Return [x, y] of the center of cell containing provided text 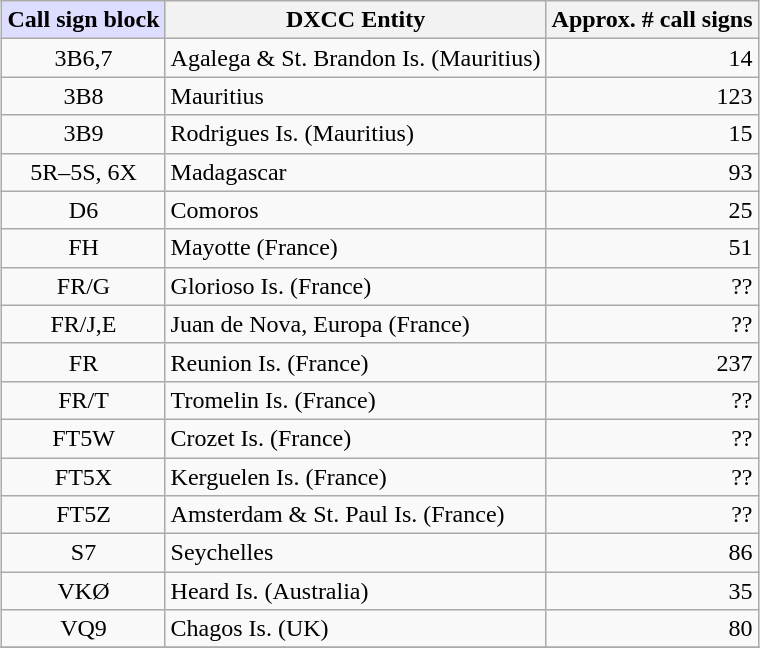
Chagos Is. (UK) [356, 629]
25 [652, 210]
Call sign block [84, 20]
3B9 [84, 134]
80 [652, 629]
S7 [84, 553]
FT5Z [84, 515]
Mauritius [356, 96]
Tromelin Is. (France) [356, 400]
FH [84, 248]
DXCC Entity [356, 20]
VQ9 [84, 629]
Heard Is. (Australia) [356, 591]
Kerguelen Is. (France) [356, 477]
51 [652, 248]
93 [652, 172]
FT5X [84, 477]
Mayotte (France) [356, 248]
3B6,7 [84, 58]
Seychelles [356, 553]
Comoros [356, 210]
Agalega & St. Brandon Is. (Mauritius) [356, 58]
FR/T [84, 400]
Amsterdam & St. Paul Is. (France) [356, 515]
Madagascar [356, 172]
35 [652, 591]
Glorioso Is. (France) [356, 286]
5R–5S, 6X [84, 172]
FT5W [84, 438]
VKØ [84, 591]
86 [652, 553]
237 [652, 362]
Rodrigues Is. (Mauritius) [356, 134]
FR/J,E [84, 324]
Juan de Nova, Europa (France) [356, 324]
14 [652, 58]
15 [652, 134]
FR/G [84, 286]
3B8 [84, 96]
Approx. # call signs [652, 20]
123 [652, 96]
Reunion Is. (France) [356, 362]
Crozet Is. (France) [356, 438]
FR [84, 362]
D6 [84, 210]
